Pinpoint the cell where the given text exists, returning its (x, y) midpoint coordinate. 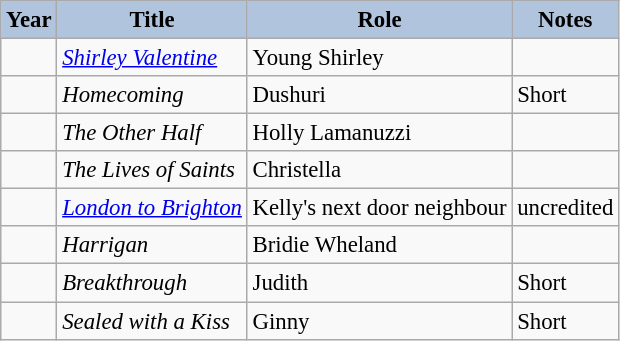
Breakthrough (152, 283)
Year (29, 20)
Christella (380, 170)
The Other Half (152, 133)
Sealed with a Kiss (152, 321)
Shirley Valentine (152, 58)
Dushuri (380, 95)
The Lives of Saints (152, 170)
Notes (566, 20)
London to Brighton (152, 208)
uncredited (566, 208)
Title (152, 20)
Homecoming (152, 95)
Ginny (380, 321)
Kelly's next door neighbour (380, 208)
Judith (380, 283)
Bridie Wheland (380, 245)
Role (380, 20)
Holly Lamanuzzi (380, 133)
Harrigan (152, 245)
Young Shirley (380, 58)
